Pinpoint the cell where the given text exists, returning its (x, y) midpoint coordinate. 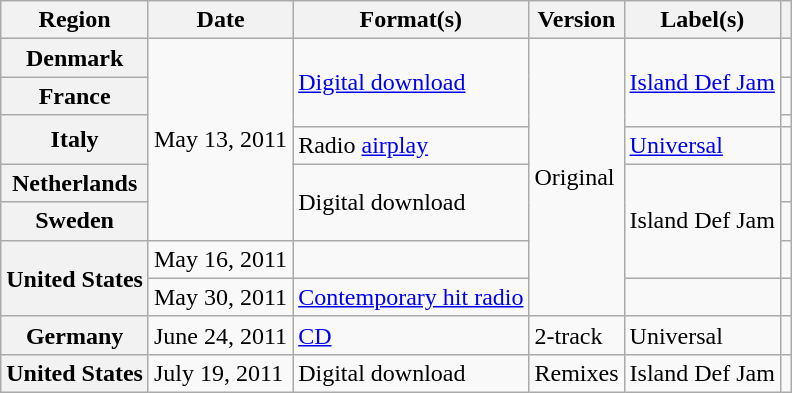
Radio airplay (411, 145)
Remixes (576, 373)
CD (411, 335)
Label(s) (702, 20)
Date (220, 20)
Original (576, 178)
July 19, 2011 (220, 373)
Netherlands (75, 183)
Italy (75, 140)
Version (576, 20)
May 30, 2011 (220, 297)
Format(s) (411, 20)
Contemporary hit radio (411, 297)
Sweden (75, 221)
June 24, 2011 (220, 335)
May 16, 2011 (220, 259)
2-track (576, 335)
Germany (75, 335)
May 13, 2011 (220, 140)
France (75, 96)
Region (75, 20)
Denmark (75, 58)
